For the text-containing cell, return its midpoint in (x, y) coordinate format. 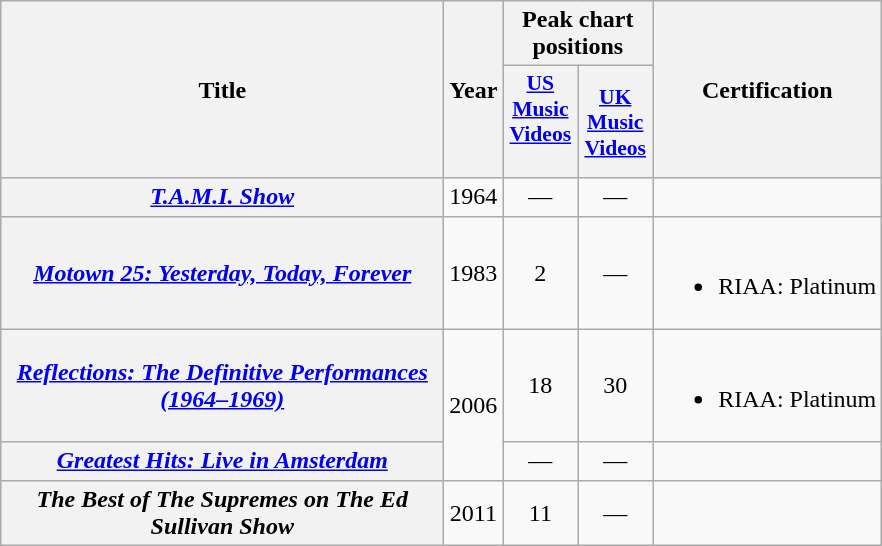
Title (222, 90)
The Best of The Supremes on The Ed Sullivan Show (222, 512)
UKMusicVideos (616, 122)
Greatest Hits: Live in Amsterdam (222, 461)
Reflections: The Definitive Performances (1964–1969) (222, 386)
Peak chart positions (578, 34)
T.A.M.I. Show (222, 197)
2011 (474, 512)
2 (540, 272)
Motown 25: Yesterday, Today, Forever (222, 272)
Certification (768, 90)
30 (616, 386)
USMusicVideos (540, 122)
18 (540, 386)
Year (474, 90)
1983 (474, 272)
1964 (474, 197)
11 (540, 512)
2006 (474, 404)
